Determine the [x, y] coordinate at the center of the cell enclosing the given text.  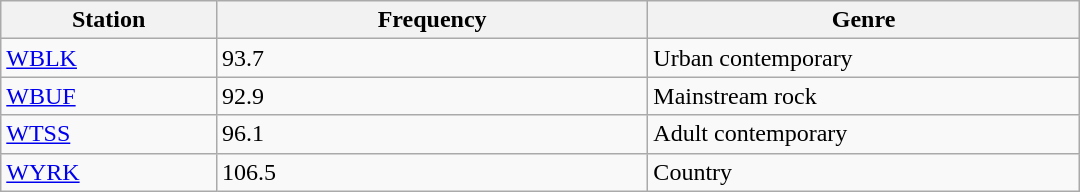
93.7 [432, 58]
Genre [864, 20]
WBUF [109, 96]
Frequency [432, 20]
WYRK [109, 172]
Station [109, 20]
WTSS [109, 134]
106.5 [432, 172]
96.1 [432, 134]
Adult contemporary [864, 134]
Country [864, 172]
Mainstream rock [864, 96]
Urban contemporary [864, 58]
WBLK [109, 58]
92.9 [432, 96]
